Search for the cell housing the specified text and yield its [x, y] center coordinate. 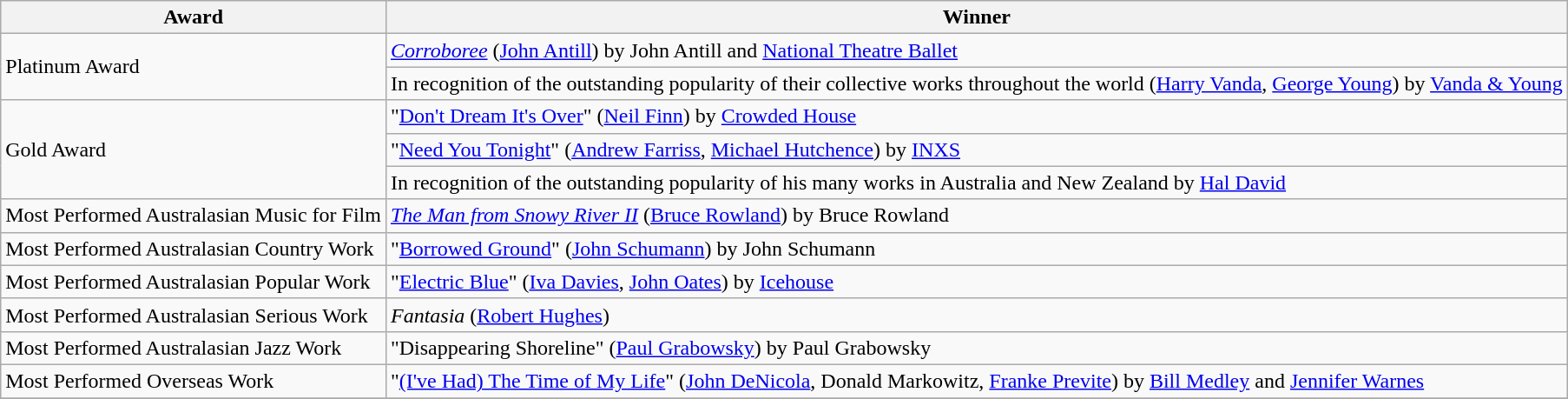
Most Performed Australasian Serious Work [194, 315]
Fantasia (Robert Hughes) [976, 315]
Award [194, 17]
Platinum Award [194, 67]
Most Performed Australasian Country Work [194, 249]
"Electric Blue" (Iva Davies, John Oates) by Icehouse [976, 282]
"Don't Dream It's Over" (Neil Finn) by Crowded House [976, 116]
Most Performed Australasian Jazz Work [194, 348]
"(I've Had) The Time of My Life" (John DeNicola, Donald Markowitz, Franke Previte) by Bill Medley and Jennifer Warnes [976, 381]
The Man from Snowy River II (Bruce Rowland) by Bruce Rowland [976, 216]
Corroboree (John Antill) by John Antill and National Theatre Ballet [976, 50]
Most Performed Australasian Music for Film [194, 216]
In recognition of the outstanding popularity of his many works in Australia and New Zealand by Hal David [976, 183]
Winner [976, 17]
"Disappearing Shoreline" (Paul Grabowsky) by Paul Grabowsky [976, 348]
Gold Award [194, 150]
In recognition of the outstanding popularity of their collective works throughout the world (Harry Vanda, George Young) by Vanda & Young [976, 83]
"Borrowed Ground" (John Schumann) by John Schumann [976, 249]
Most Performed Overseas Work [194, 381]
Most Performed Australasian Popular Work [194, 282]
"Need You Tonight" (Andrew Farriss, Michael Hutchence) by INXS [976, 150]
